Return the [x, y] coordinate for the center point of the cell that contains the specified text.  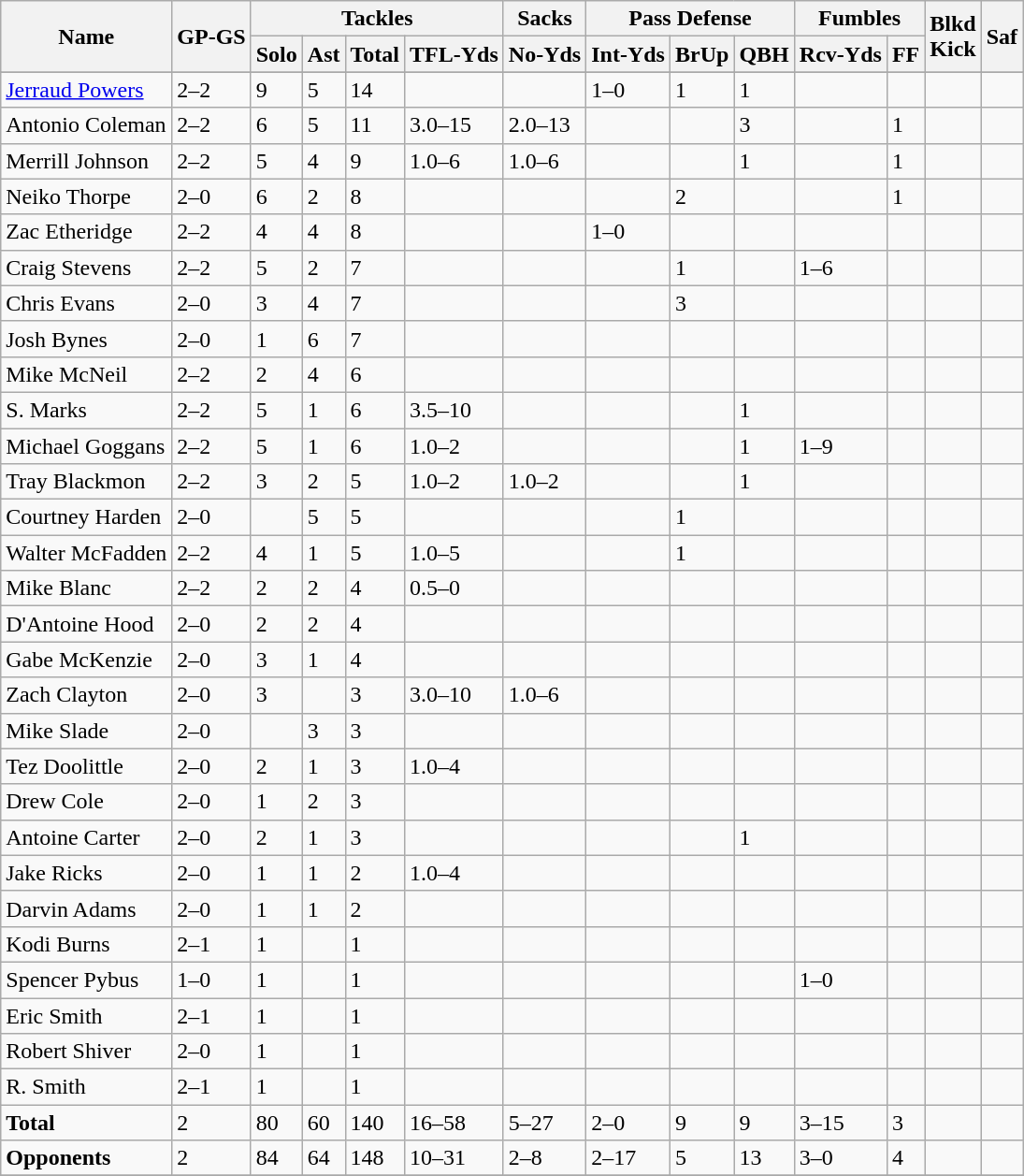
3.0–15 [454, 125]
Michael Goggans [86, 446]
1.0–5 [454, 553]
2.0–13 [544, 125]
BlkdKick [953, 36]
148 [375, 1158]
S. Marks [86, 410]
Name [86, 36]
Mike McNeil [86, 374]
84 [277, 1158]
No-Yds [544, 54]
Gabe McKenzie [86, 660]
Fumbles [858, 19]
11 [375, 125]
Int-Yds [628, 54]
QBH [764, 54]
Mike Blanc [86, 588]
1–9 [840, 446]
Spencer Pybus [86, 980]
Tackles [377, 19]
TFL-Yds [454, 54]
Tray Blackmon [86, 482]
Antonio Coleman [86, 125]
Pass Defense [690, 19]
80 [277, 1123]
Saf [1002, 36]
140 [375, 1123]
Ast [324, 54]
GP-GS [211, 36]
R. Smith [86, 1087]
3–0 [840, 1158]
Josh Bynes [86, 339]
Merrill Johnson [86, 161]
3.5–10 [454, 410]
Jerraud Powers [86, 90]
1–6 [840, 268]
13 [764, 1158]
FF [905, 54]
Robert Shiver [86, 1052]
Craig Stevens [86, 268]
14 [375, 90]
BrUp [701, 54]
3.0–10 [454, 695]
5–27 [544, 1123]
10–31 [454, 1158]
60 [324, 1123]
Zach Clayton [86, 695]
Tez Doolittle [86, 766]
D'Antoine Hood [86, 624]
3–15 [840, 1123]
Antoine Carter [86, 837]
Solo [277, 54]
Sacks [544, 19]
Walter McFadden [86, 553]
Darvin Adams [86, 908]
Drew Cole [86, 802]
64 [324, 1158]
Courtney Harden [86, 517]
Eric Smith [86, 1015]
Jake Ricks [86, 873]
Neiko Thorpe [86, 196]
16–58 [454, 1123]
Opponents [86, 1158]
2–17 [628, 1158]
Zac Etheridge [86, 232]
Kodi Burns [86, 944]
Mike Slade [86, 731]
Rcv-Yds [840, 54]
0.5–0 [454, 588]
Chris Evans [86, 303]
2–8 [544, 1158]
